Pinpoint the cell where the given text exists, returning its [X, Y] midpoint coordinate. 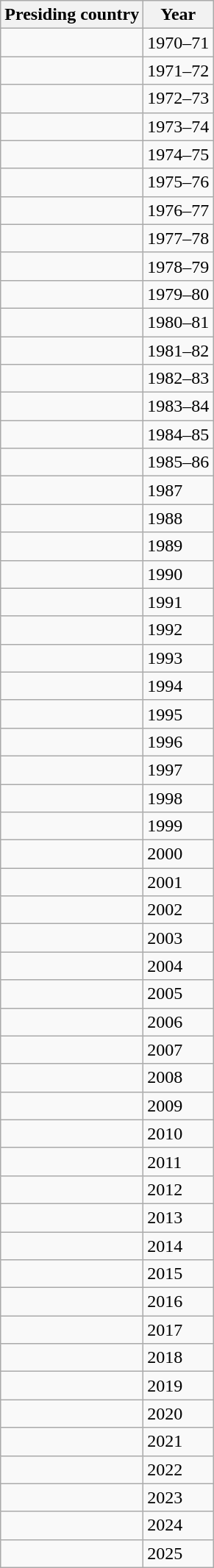
2023 [178, 1497]
1995 [178, 714]
2009 [178, 1106]
1974–75 [178, 154]
1998 [178, 798]
1973–74 [178, 126]
2003 [178, 938]
1997 [178, 770]
2021 [178, 1442]
Year [178, 15]
1999 [178, 826]
1977–78 [178, 238]
1971–72 [178, 71]
2013 [178, 1217]
2001 [178, 882]
2000 [178, 854]
1987 [178, 490]
1991 [178, 602]
1983–84 [178, 407]
1985–86 [178, 462]
2015 [178, 1274]
1981–82 [178, 351]
2016 [178, 1302]
1978–79 [178, 266]
1980–81 [178, 322]
2006 [178, 1022]
2010 [178, 1134]
1989 [178, 546]
1988 [178, 518]
2019 [178, 1386]
2002 [178, 910]
2017 [178, 1330]
1993 [178, 658]
2004 [178, 966]
2014 [178, 1246]
1994 [178, 686]
1992 [178, 630]
2008 [178, 1078]
1996 [178, 742]
2022 [178, 1469]
2025 [178, 1553]
1972–73 [178, 99]
1979–80 [178, 294]
1990 [178, 574]
2020 [178, 1414]
2011 [178, 1161]
1976–77 [178, 210]
1975–76 [178, 182]
1970–71 [178, 43]
1984–85 [178, 434]
2018 [178, 1358]
1982–83 [178, 379]
2024 [178, 1525]
Presiding country [72, 15]
2007 [178, 1050]
2012 [178, 1189]
2005 [178, 994]
